Return the (x, y) coordinate for the center point of the cell that contains the specified text.  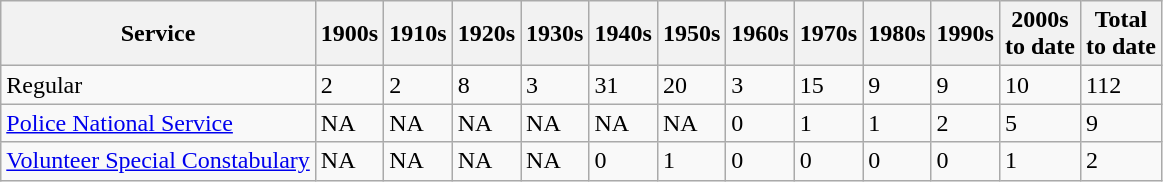
1930s (555, 34)
1920s (486, 34)
Service (158, 34)
31 (623, 85)
20 (691, 85)
10 (1040, 85)
1980s (897, 34)
1940s (623, 34)
1950s (691, 34)
1910s (418, 34)
Police National Service (158, 123)
1960s (760, 34)
8 (486, 85)
112 (1120, 85)
15 (828, 85)
2000sto date (1040, 34)
Volunteer Special Constabulary (158, 161)
5 (1040, 123)
1990s (965, 34)
Totalto date (1120, 34)
1900s (349, 34)
Regular (158, 85)
1970s (828, 34)
